Identify which cell holds the provided text, then report its [X, Y] central coordinate. 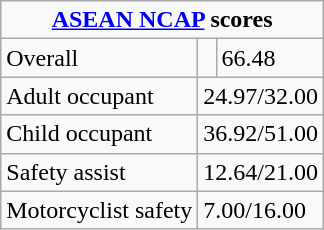
12.64/21.00 [261, 172]
7.00/16.00 [261, 210]
24.97/32.00 [261, 96]
Overall [100, 58]
66.48 [270, 58]
Child occupant [100, 134]
ASEAN NCAP scores [162, 20]
Adult occupant [100, 96]
36.92/51.00 [261, 134]
Safety assist [100, 172]
Motorcyclist safety [100, 210]
